Output the (x, y) coordinate of the center of the cell containing the given text.  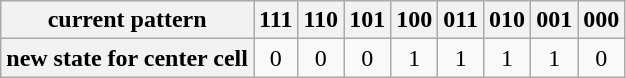
100 (414, 20)
current pattern (128, 20)
011 (461, 20)
110 (321, 20)
001 (554, 20)
000 (602, 20)
101 (368, 20)
new state for center cell (128, 58)
111 (276, 20)
010 (508, 20)
